Identify which cell holds the provided text, then report its (X, Y) central coordinate. 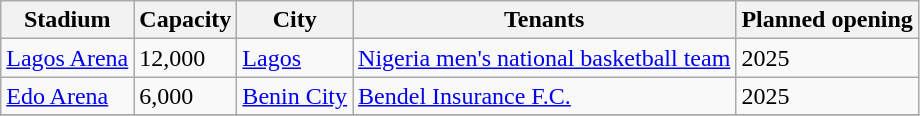
Bendel Insurance F.C. (544, 96)
Stadium (68, 20)
Nigeria men's national basketball team (544, 58)
Tenants (544, 20)
6,000 (186, 96)
12,000 (186, 58)
Capacity (186, 20)
City (295, 20)
Benin City (295, 96)
Planned opening (827, 20)
Lagos Arena (68, 58)
Lagos (295, 58)
Edo Arena (68, 96)
